From the cell containing the given text, extract its center point as [X, Y] coordinate. 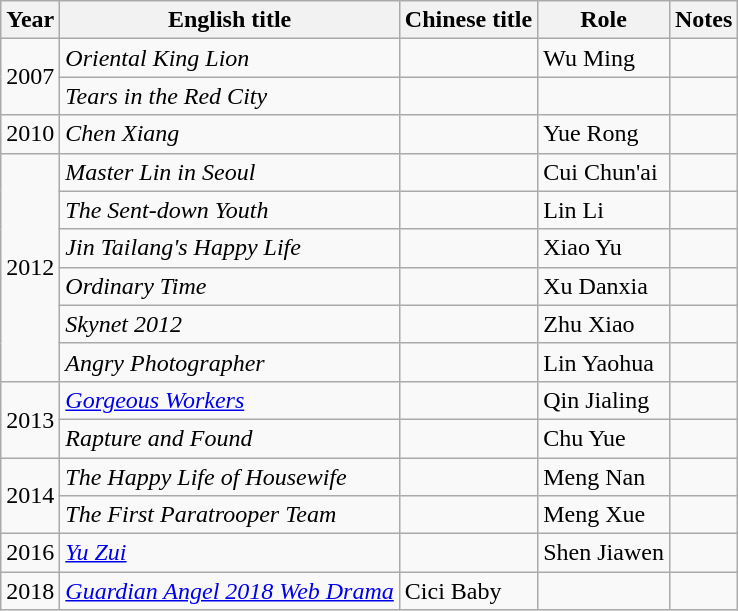
Lin Li [604, 210]
English title [230, 20]
Ordinary Time [230, 286]
Xiao Yu [604, 248]
Skynet 2012 [230, 324]
Wu Ming [604, 58]
The Sent-down Youth [230, 210]
Zhu Xiao [604, 324]
Notes [703, 20]
2018 [30, 591]
2007 [30, 77]
Jin Tailang's Happy Life [230, 248]
Meng Xue [604, 515]
Shen Jiawen [604, 553]
Angry Photographer [230, 362]
Cici Baby [468, 591]
The First Paratrooper Team [230, 515]
Oriental King Lion [230, 58]
Yu Zui [230, 553]
Year [30, 20]
2016 [30, 553]
Xu Danxia [604, 286]
Qin Jialing [604, 400]
Lin Yaohua [604, 362]
Chinese title [468, 20]
Gorgeous Workers [230, 400]
Chu Yue [604, 438]
The Happy Life of Housewife [230, 477]
Cui Chun'ai [604, 172]
Tears in the Red City [230, 96]
2014 [30, 496]
Chen Xiang [230, 134]
2012 [30, 267]
Yue Rong [604, 134]
Master Lin in Seoul [230, 172]
Role [604, 20]
2010 [30, 134]
Guardian Angel 2018 Web Drama [230, 591]
Meng Nan [604, 477]
2013 [30, 419]
Rapture and Found [230, 438]
